Extract the [x, y] coordinate from the center of the cell holding the provided text.  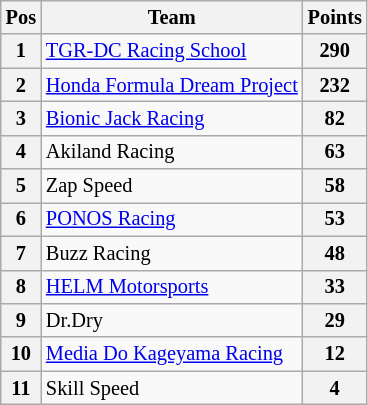
3 [21, 118]
Akiland Racing [172, 152]
232 [335, 85]
53 [335, 219]
TGR-DC Racing School [172, 51]
6 [21, 219]
Zap Speed [172, 186]
Media Do Kageyama Racing [172, 354]
2 [21, 85]
48 [335, 253]
Honda Formula Dream Project [172, 85]
1 [21, 51]
58 [335, 186]
PONOS Racing [172, 219]
290 [335, 51]
11 [21, 388]
8 [21, 287]
33 [335, 287]
Dr.Dry [172, 320]
7 [21, 253]
Skill Speed [172, 388]
82 [335, 118]
Team [172, 17]
5 [21, 186]
Bionic Jack Racing [172, 118]
Pos [21, 17]
29 [335, 320]
10 [21, 354]
HELM Motorsports [172, 287]
Buzz Racing [172, 253]
Points [335, 17]
63 [335, 152]
9 [21, 320]
12 [335, 354]
